Extract the [x, y] coordinate from the center of the cell holding the provided text.  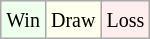
Draw [72, 20]
Win [24, 20]
Loss [126, 20]
